Capture the cell that displays the provided text and extract its [X, Y] central coordinate. 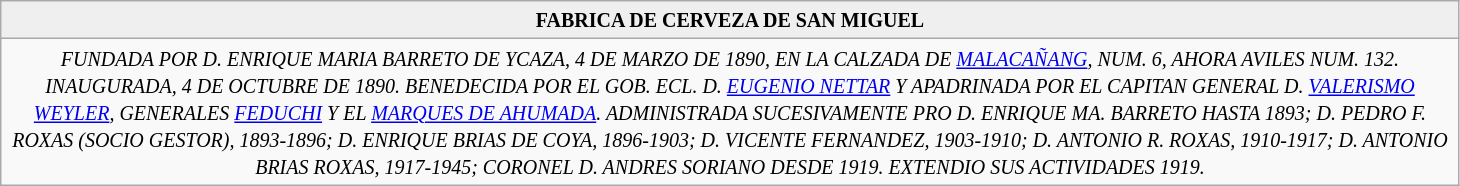
FABRICA DE CERVEZA DE SAN MIGUEL [730, 20]
